Output the [x, y] coordinate of the center of the cell containing the given text.  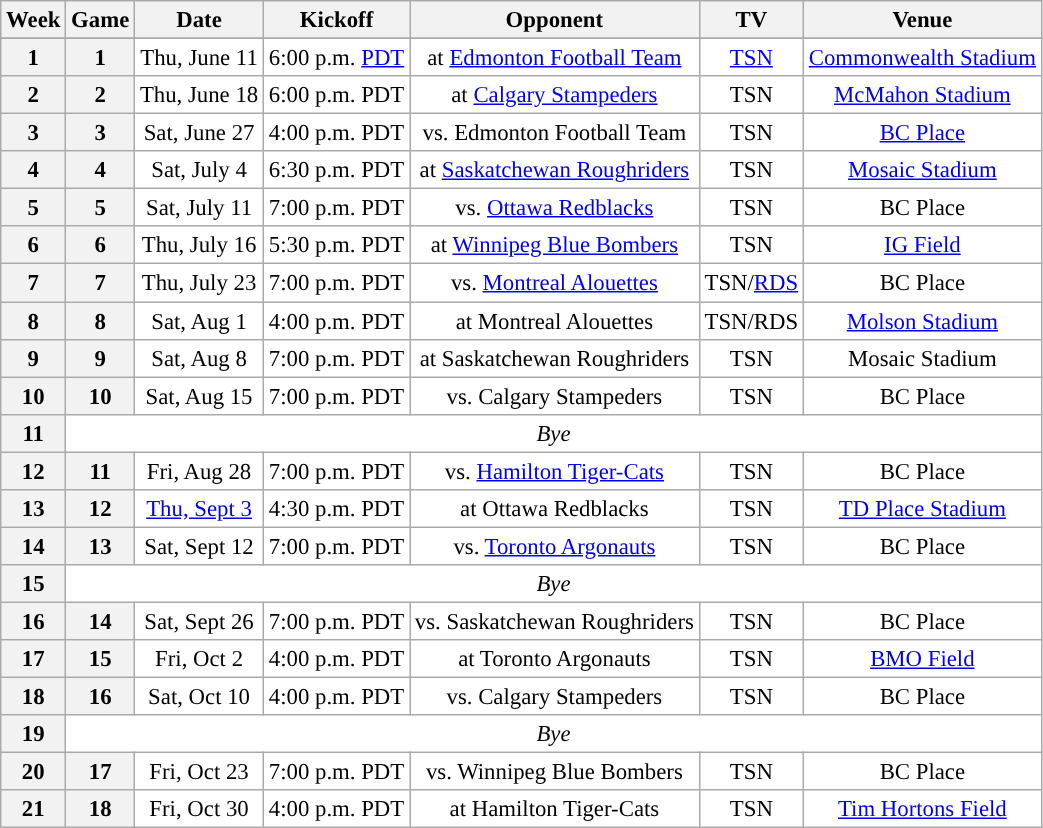
at Ottawa Redblacks [555, 509]
TD Place Stadium [922, 509]
Thu, July 16 [200, 245]
6:30 p.m. PDT [337, 170]
Sat, Aug 8 [200, 358]
Sat, Oct 10 [200, 697]
at Winnipeg Blue Bombers [555, 245]
McMahon Stadium [922, 95]
Thu, June 18 [200, 95]
Fri, Oct 30 [200, 809]
Sat, Aug 1 [200, 321]
Commonwealth Stadium [922, 58]
Date [200, 20]
Fri, Oct 23 [200, 772]
Week [34, 20]
Thu, Sept 3 [200, 509]
at Hamilton Tiger-Cats [555, 809]
Sat, Aug 15 [200, 396]
vs. Saskatchewan Roughriders [555, 621]
Opponent [555, 20]
Thu, July 23 [200, 283]
Molson Stadium [922, 321]
Fri, Aug 28 [200, 471]
vs. Winnipeg Blue Bombers [555, 772]
Sat, July 4 [200, 170]
Sat, Sept 26 [200, 621]
20 [34, 772]
Venue [922, 20]
IG Field [922, 245]
Game [100, 20]
at Calgary Stampeders [555, 95]
Kickoff [337, 20]
Thu, June 11 [200, 58]
TV [751, 20]
vs. Ottawa Redblacks [555, 208]
at Montreal Alouettes [555, 321]
vs. Montreal Alouettes [555, 283]
5:30 p.m. PDT [337, 245]
19 [34, 734]
Sat, Sept 12 [200, 546]
at Toronto Argonauts [555, 659]
Sat, June 27 [200, 133]
Sat, July 11 [200, 208]
21 [34, 809]
vs. Edmonton Football Team [555, 133]
at Edmonton Football Team [555, 58]
vs. Toronto Argonauts [555, 546]
BMO Field [922, 659]
vs. Hamilton Tiger-Cats [555, 471]
Tim Hortons Field [922, 809]
4:30 p.m. PDT [337, 509]
Fri, Oct 2 [200, 659]
